Find where the given text appears and provide that cell's center as (x, y) coordinate. 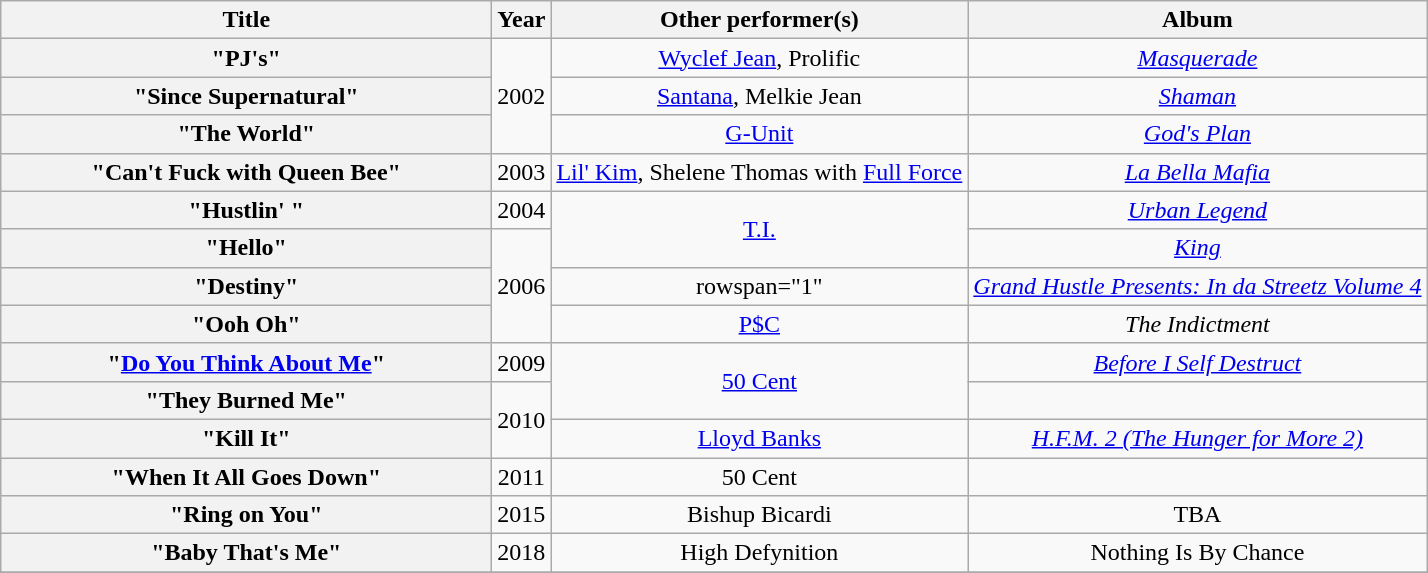
Lil' Kim, Shelene Thomas with Full Force (760, 172)
Lloyd Banks (760, 438)
"Baby That's Me" (246, 553)
High Defynition (760, 553)
Other performer(s) (760, 20)
The Indictment (1198, 324)
"They Burned Me" (246, 400)
"Hello" (246, 248)
2015 (522, 515)
Before I Self Destruct (1198, 362)
P$C (760, 324)
"Since Supernatural" (246, 96)
King (1198, 248)
Bishup Bicardi (760, 515)
Nothing Is By Chance (1198, 553)
"Can't Fuck with Queen Bee" (246, 172)
2011 (522, 477)
"PJ's" (246, 58)
Grand Hustle Presents: In da Streetz Volume 4 (1198, 286)
2003 (522, 172)
"Ring on You" (246, 515)
Shaman (1198, 96)
2010 (522, 419)
Santana, Melkie Jean (760, 96)
H.F.M. 2 (The Hunger for More 2) (1198, 438)
2002 (522, 96)
"When It All Goes Down" (246, 477)
T.I. (760, 229)
Title (246, 20)
"Ooh Oh" (246, 324)
God's Plan (1198, 134)
G-Unit (760, 134)
Year (522, 20)
2006 (522, 286)
La Bella Mafia (1198, 172)
"Kill It" (246, 438)
Urban Legend (1198, 210)
Masquerade (1198, 58)
"The World" (246, 134)
"Hustlin' " (246, 210)
TBA (1198, 515)
"Do You Think About Me" (246, 362)
2004 (522, 210)
rowspan="1" (760, 286)
2009 (522, 362)
"Destiny" (246, 286)
Wyclef Jean, Prolific (760, 58)
Album (1198, 20)
2018 (522, 553)
